For the text-containing cell, return its midpoint in (X, Y) coordinate format. 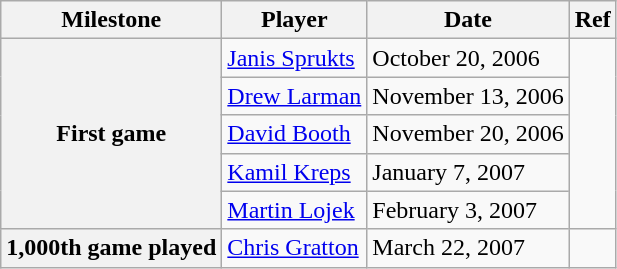
November 20, 2006 (468, 134)
Date (468, 20)
David Booth (294, 134)
First game (112, 134)
Ref (592, 20)
March 22, 2007 (468, 248)
Janis Sprukts (294, 58)
Drew Larman (294, 96)
January 7, 2007 (468, 172)
1,000th game played (112, 248)
November 13, 2006 (468, 96)
Martin Lojek (294, 210)
Chris Gratton (294, 248)
October 20, 2006 (468, 58)
Player (294, 20)
Kamil Kreps (294, 172)
February 3, 2007 (468, 210)
Milestone (112, 20)
